Determine the (x, y) coordinate at the center of the cell enclosing the given text.  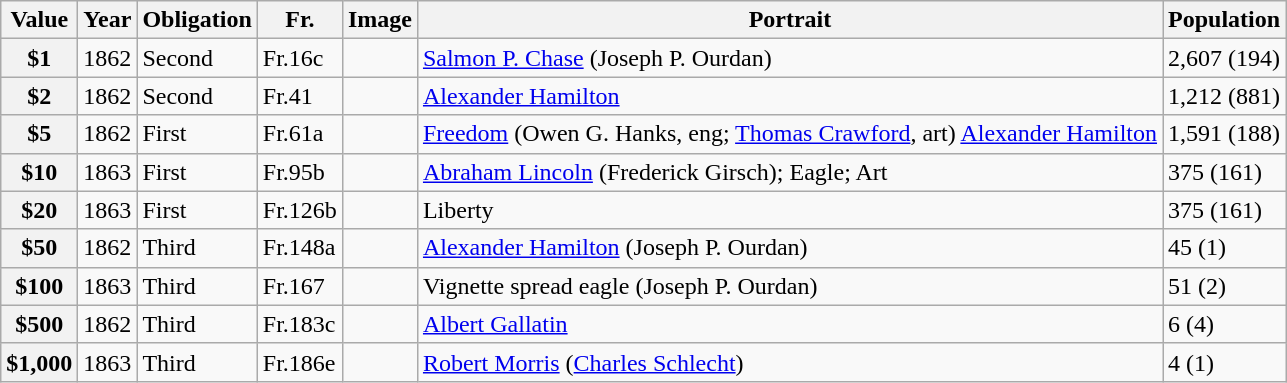
Albert Gallatin (790, 324)
$1,000 (40, 362)
Portrait (790, 20)
Fr. (300, 20)
1,212 (881) (1224, 96)
6 (4) (1224, 324)
Fr.183c (300, 324)
Liberty (790, 210)
Fr.95b (300, 172)
Salmon P. Chase (Joseph P. Ourdan) (790, 58)
Fr.41 (300, 96)
$2 (40, 96)
Alexander Hamilton (Joseph P. Ourdan) (790, 248)
Fr.186e (300, 362)
$50 (40, 248)
Fr.167 (300, 286)
$100 (40, 286)
Freedom (Owen G. Hanks, eng; Thomas Crawford, art) Alexander Hamilton (790, 134)
51 (2) (1224, 286)
$10 (40, 172)
$1 (40, 58)
Fr.16c (300, 58)
$5 (40, 134)
$500 (40, 324)
45 (1) (1224, 248)
$20 (40, 210)
Year (108, 20)
4 (1) (1224, 362)
Alexander Hamilton (790, 96)
Image (380, 20)
Vignette spread eagle (Joseph P. Ourdan) (790, 286)
Population (1224, 20)
Fr.61a (300, 134)
Obligation (197, 20)
1,591 (188) (1224, 134)
Fr.148a (300, 248)
Fr.126b (300, 210)
Abraham Lincoln (Frederick Girsch); Eagle; Art (790, 172)
Robert Morris (Charles Schlecht) (790, 362)
Value (40, 20)
2,607 (194) (1224, 58)
